Output the (X, Y) coordinate of the center of the cell containing the given text.  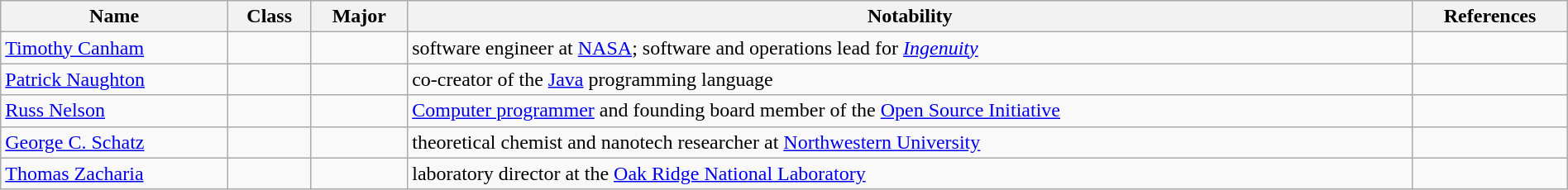
Computer programmer and founding board member of the Open Source Initiative (910, 111)
Russ Nelson (114, 111)
Class (269, 17)
George C. Schatz (114, 142)
Name (114, 17)
Thomas Zacharia (114, 173)
Timothy Canham (114, 48)
Patrick Naughton (114, 79)
Major (359, 17)
laboratory director at the Oak Ridge National Laboratory (910, 173)
software engineer at NASA; software and operations lead for Ingenuity (910, 48)
co-creator of the Java programming language (910, 79)
References (1490, 17)
theoretical chemist and nanotech researcher at Northwestern University (910, 142)
Notability (910, 17)
